For the text-containing cell, return its midpoint in [X, Y] coordinate format. 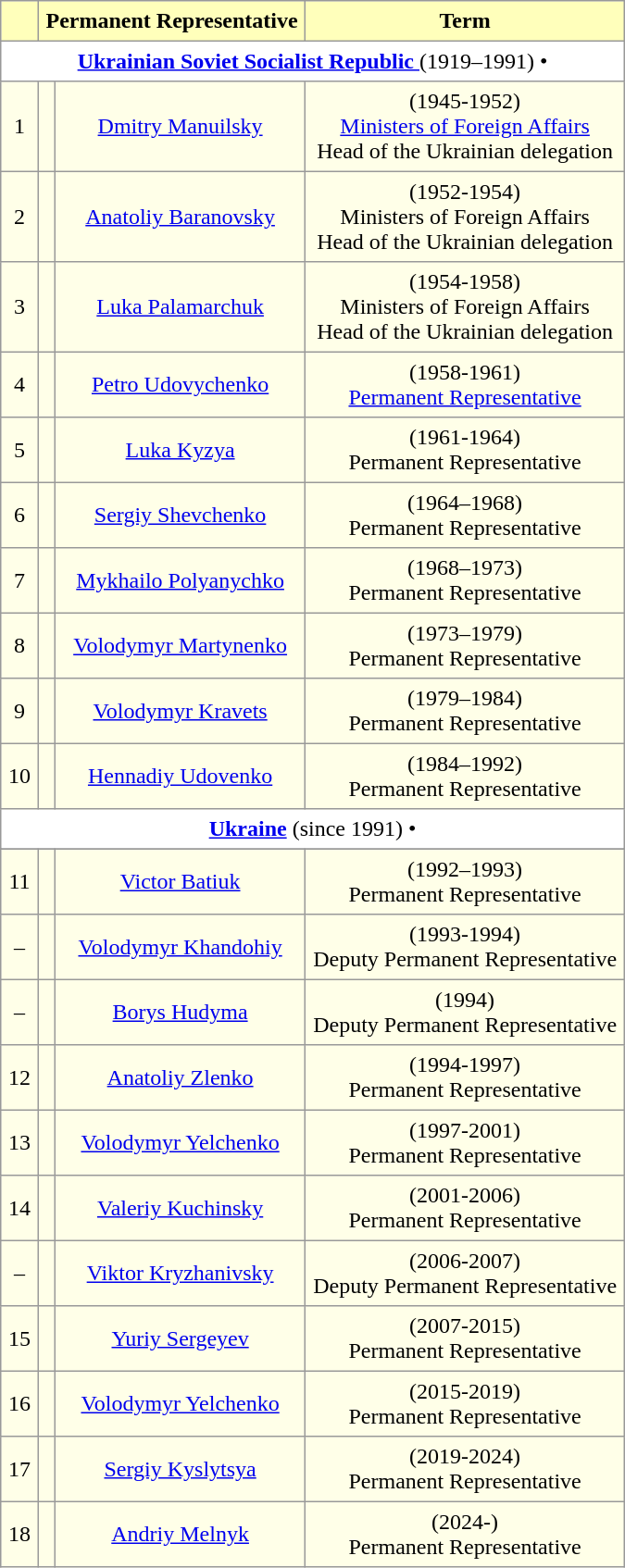
(1973–1979) Permanent Representative [465, 645]
(2007-2015) Permanent Representative [465, 1338]
(1964–1968) Permanent Representative [465, 515]
(2019-2024) Permanent Representative [465, 1469]
Volodymyr Khandohiy [180, 947]
Petro Udovychenko [180, 384]
1 [19, 127]
(2001-2006) Permanent Representative [465, 1208]
Ukraine (since 1991) • [313, 829]
2 [19, 217]
10 [19, 776]
Valeriy Kuchinsky [180, 1208]
(2024-) Permanent Representative [465, 1534]
16 [19, 1403]
15 [19, 1338]
Mykhailo Polyanychko [180, 580]
7 [19, 580]
(1961-1964) Permanent Representative [465, 450]
Borys Hudyma [180, 1012]
Term [465, 21]
Sergiy Shevchenko [180, 515]
18 [19, 1534]
6 [19, 515]
(1993-1994) Deputy Permanent Representative [465, 947]
(2006-2007) Deputy Permanent Representative [465, 1273]
Hennadiy Udovenko [180, 776]
3 [19, 307]
Permanent Representative [172, 21]
Luka Palamarchuk [180, 307]
13 [19, 1142]
Viktor Kryzhanivsky [180, 1273]
(1952-1954) Ministers of Foreign AffairsHead of the Ukrainian delegation [465, 217]
(1968–1973) Permanent Representative [465, 580]
Yuriy Sergeyev [180, 1338]
(1945-1952) Ministers of Foreign AffairsHead of the Ukrainian delegation [465, 127]
5 [19, 450]
11 [19, 881]
Ukrainian Soviet Socialist Republic (1919–1991) • [313, 61]
Volodymyr Martynenko [180, 645]
17 [19, 1469]
(1954-1958) Ministers of Foreign AffairsHead of the Ukrainian delegation [465, 307]
(1992–1993) Permanent Representative [465, 881]
Victor Batiuk [180, 881]
4 [19, 384]
(1958-1961) Permanent Representative [465, 384]
(2015-2019) Permanent Representative [465, 1403]
Sergiy Kyslytsya [180, 1469]
8 [19, 645]
(1994) Deputy Permanent Representative [465, 1012]
14 [19, 1208]
(1994-1997) Permanent Representative [465, 1077]
(1997-2001) Permanent Representative [465, 1142]
12 [19, 1077]
(1984–1992) Permanent Representative [465, 776]
Anatoliy Baranovsky [180, 217]
9 [19, 711]
Luka Kyzya [180, 450]
Dmitry Manuilsky [180, 127]
Volodymyr Kravets [180, 711]
Andriy Melnyk [180, 1534]
Anatoliy Zlenko [180, 1077]
(1979–1984) Permanent Representative [465, 711]
